For the text-containing cell, return its midpoint in [x, y] coordinate format. 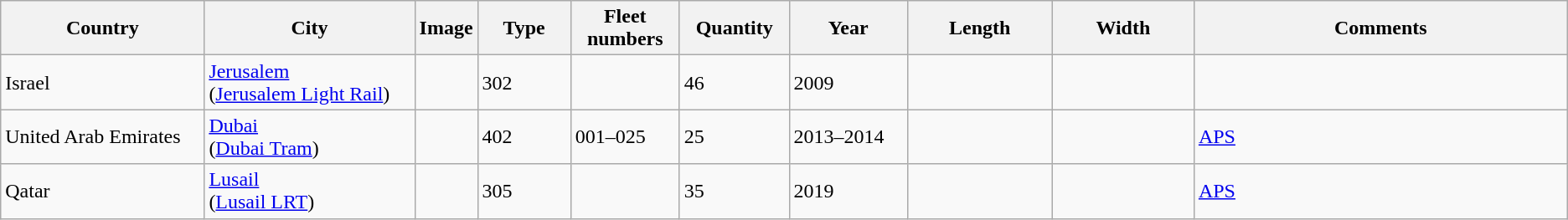
305 [524, 191]
Type [524, 28]
Israel [102, 82]
2019 [848, 191]
402 [524, 137]
46 [734, 82]
Qatar [102, 191]
Image [446, 28]
Width [1122, 28]
Comments [1380, 28]
Lusail(Lusail LRT) [310, 191]
2013–2014 [848, 137]
Length [980, 28]
302 [524, 82]
United Arab Emirates [102, 137]
2009 [848, 82]
Fleet numbers [625, 28]
001–025 [625, 137]
25 [734, 137]
Year [848, 28]
35 [734, 191]
Jerusalem(Jerusalem Light Rail) [310, 82]
Country [102, 28]
City [310, 28]
Dubai(Dubai Tram) [310, 137]
Quantity [734, 28]
